For the text-containing cell, return its midpoint in (X, Y) coordinate format. 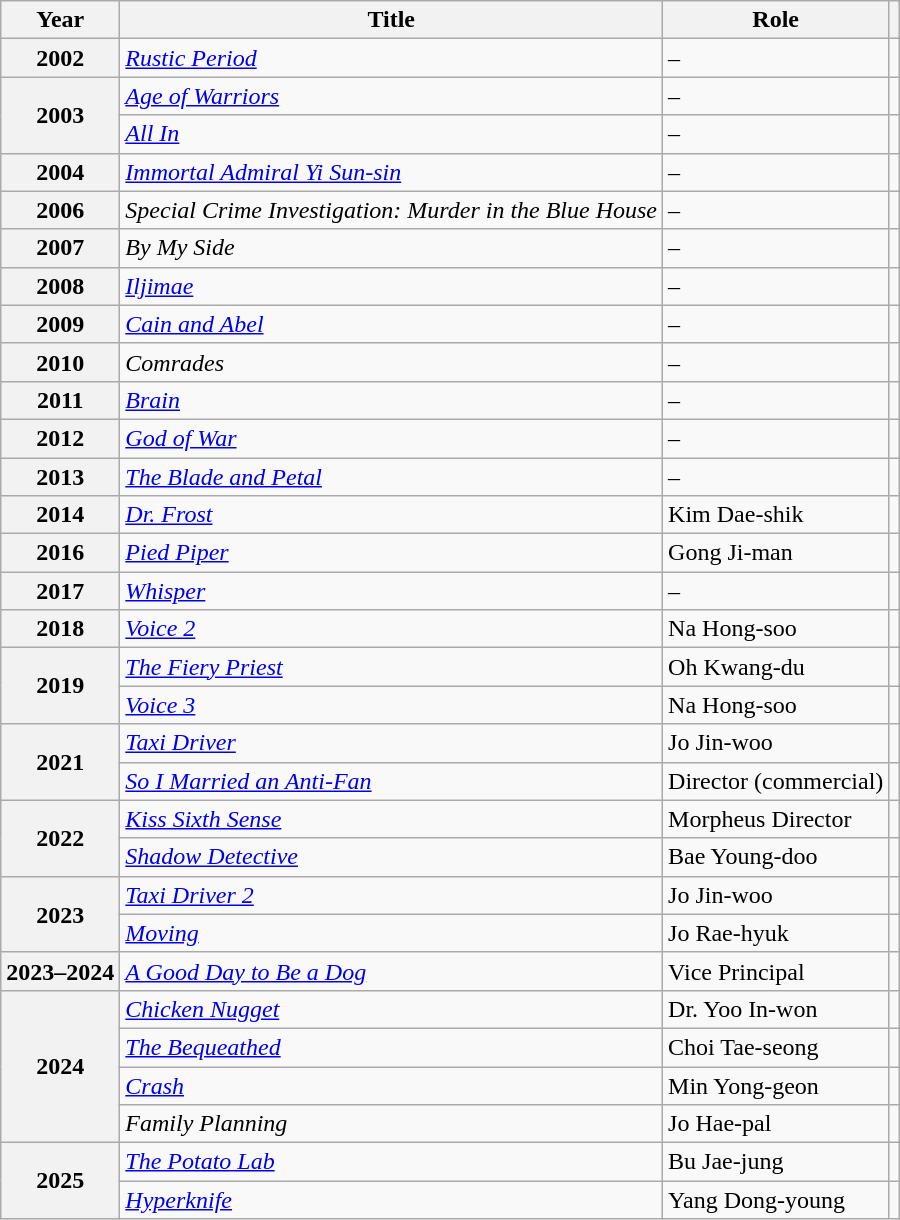
Family Planning (392, 1124)
Age of Warriors (392, 96)
Comrades (392, 362)
2018 (60, 629)
Dr. Frost (392, 515)
The Fiery Priest (392, 667)
2006 (60, 210)
2014 (60, 515)
Chicken Nugget (392, 1009)
Kiss Sixth Sense (392, 819)
Year (60, 20)
2003 (60, 115)
Min Yong-geon (776, 1085)
2012 (60, 438)
Pied Piper (392, 553)
Whisper (392, 591)
Taxi Driver 2 (392, 895)
Special Crime Investigation: Murder in the Blue House (392, 210)
The Bequeathed (392, 1047)
2011 (60, 400)
Moving (392, 933)
2025 (60, 1181)
Bu Jae-jung (776, 1162)
Kim Dae-shik (776, 515)
Jo Hae-pal (776, 1124)
Morpheus Director (776, 819)
Yang Dong-young (776, 1200)
2008 (60, 286)
Taxi Driver (392, 743)
2023 (60, 914)
Voice 2 (392, 629)
God of War (392, 438)
Gong Ji-man (776, 553)
Bae Young-doo (776, 857)
Crash (392, 1085)
Vice Principal (776, 971)
Immortal Admiral Yi Sun-sin (392, 172)
Rustic Period (392, 58)
Director (commercial) (776, 781)
2019 (60, 686)
2017 (60, 591)
2022 (60, 838)
All In (392, 134)
2004 (60, 172)
Brain (392, 400)
Shadow Detective (392, 857)
The Blade and Petal (392, 477)
2024 (60, 1066)
Voice 3 (392, 705)
Oh Kwang-du (776, 667)
2010 (60, 362)
2021 (60, 762)
2013 (60, 477)
Hyperknife (392, 1200)
2002 (60, 58)
The Potato Lab (392, 1162)
Jo Rae-hyuk (776, 933)
2007 (60, 248)
A Good Day to Be a Dog (392, 971)
2009 (60, 324)
Choi Tae-seong (776, 1047)
2016 (60, 553)
Dr. Yoo In-won (776, 1009)
2023–2024 (60, 971)
Cain and Abel (392, 324)
So I Married an Anti-Fan (392, 781)
By My Side (392, 248)
Iljimae (392, 286)
Title (392, 20)
Role (776, 20)
